Pinpoint the cell where the given text exists, returning its [X, Y] midpoint coordinate. 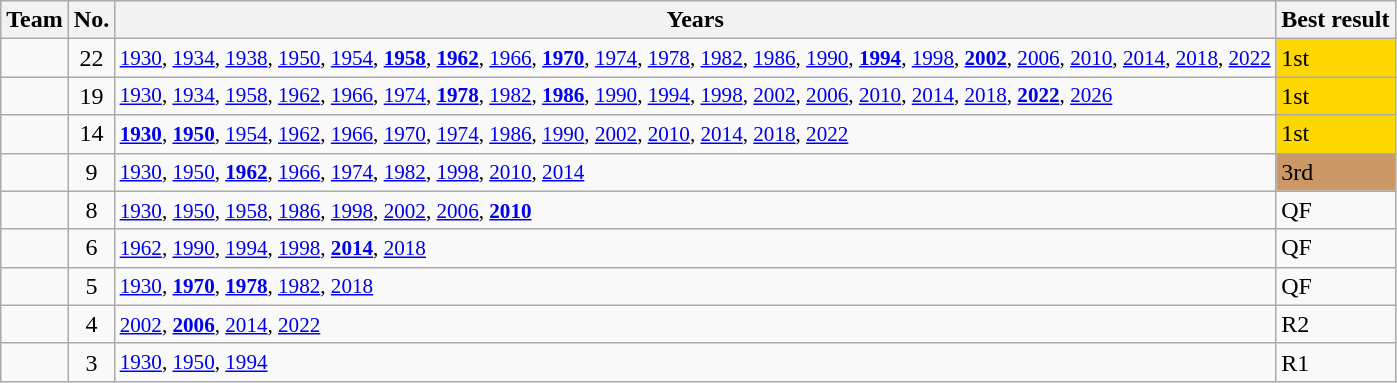
No. [91, 20]
R1 [1336, 362]
Team [35, 20]
1930, 1950, 1962, 1966, 1974, 1982, 1998, 2010, 2014 [696, 172]
1962, 1990, 1994, 1998, 2014, 2018 [696, 248]
2002, 2006, 2014, 2022 [696, 324]
9 [91, 172]
3 [91, 362]
6 [91, 248]
Years [696, 20]
Best result [1336, 20]
19 [91, 96]
14 [91, 134]
8 [91, 210]
5 [91, 286]
1930, 1934, 1958, 1962, 1966, 1974, 1978, 1982, 1986, 1990, 1994, 1998, 2002, 2006, 2010, 2014, 2018, 2022, 2026 [696, 96]
1930, 1950, 1994 [696, 362]
1930, 1950, 1954, 1962, 1966, 1970, 1974, 1986, 1990, 2002, 2010, 2014, 2018, 2022 [696, 134]
1930, 1970, 1978, 1982, 2018 [696, 286]
4 [91, 324]
22 [91, 58]
1930, 1934, 1938, 1950, 1954, 1958, 1962, 1966, 1970, 1974, 1978, 1982, 1986, 1990, 1994, 1998, 2002, 2006, 2010, 2014, 2018, 2022 [696, 58]
R2 [1336, 324]
1930, 1950, 1958, 1986, 1998, 2002, 2006, 2010 [696, 210]
3rd [1336, 172]
